Return (X, Y) of the center of cell containing provided text 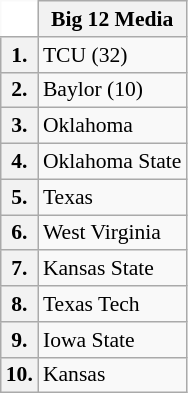
Kansas State (112, 269)
8. (20, 304)
West Virginia (112, 233)
10. (20, 375)
3. (20, 126)
Texas (112, 197)
9. (20, 340)
1. (20, 55)
Oklahoma State (112, 162)
2. (20, 90)
6. (20, 233)
5. (20, 197)
TCU (32) (112, 55)
Big 12 Media (112, 19)
Kansas (112, 375)
7. (20, 269)
4. (20, 162)
Iowa State (112, 340)
Oklahoma (112, 126)
Texas Tech (112, 304)
Baylor (10) (112, 90)
